Search for the cell housing the specified text and yield its (X, Y) center coordinate. 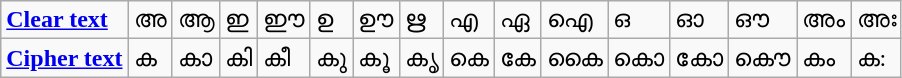
Cipher text (64, 58)
ഇ (238, 20)
കീ (284, 58)
Clear text (64, 20)
ഏ (518, 20)
ഒ (639, 20)
കൂ (376, 58)
ഔ (763, 20)
കി (238, 58)
ഈ (284, 20)
കം (824, 58)
അഃ (876, 20)
എ (469, 20)
കൃ (422, 58)
കോ (700, 58)
അ (150, 20)
ക (150, 58)
കു (332, 58)
കൊ (639, 58)
ഋ (422, 20)
കാ (196, 58)
ആ (196, 20)
ഓ (700, 20)
കൌ (763, 58)
ഐ (574, 20)
അം (824, 20)
ഉ (332, 20)
ഊ (376, 20)
കേ (518, 58)
കെ (469, 58)
കൈ (574, 58)
ക: (876, 58)
